Scan for the cell matching the given text and deliver its [X, Y] coordinate at center. 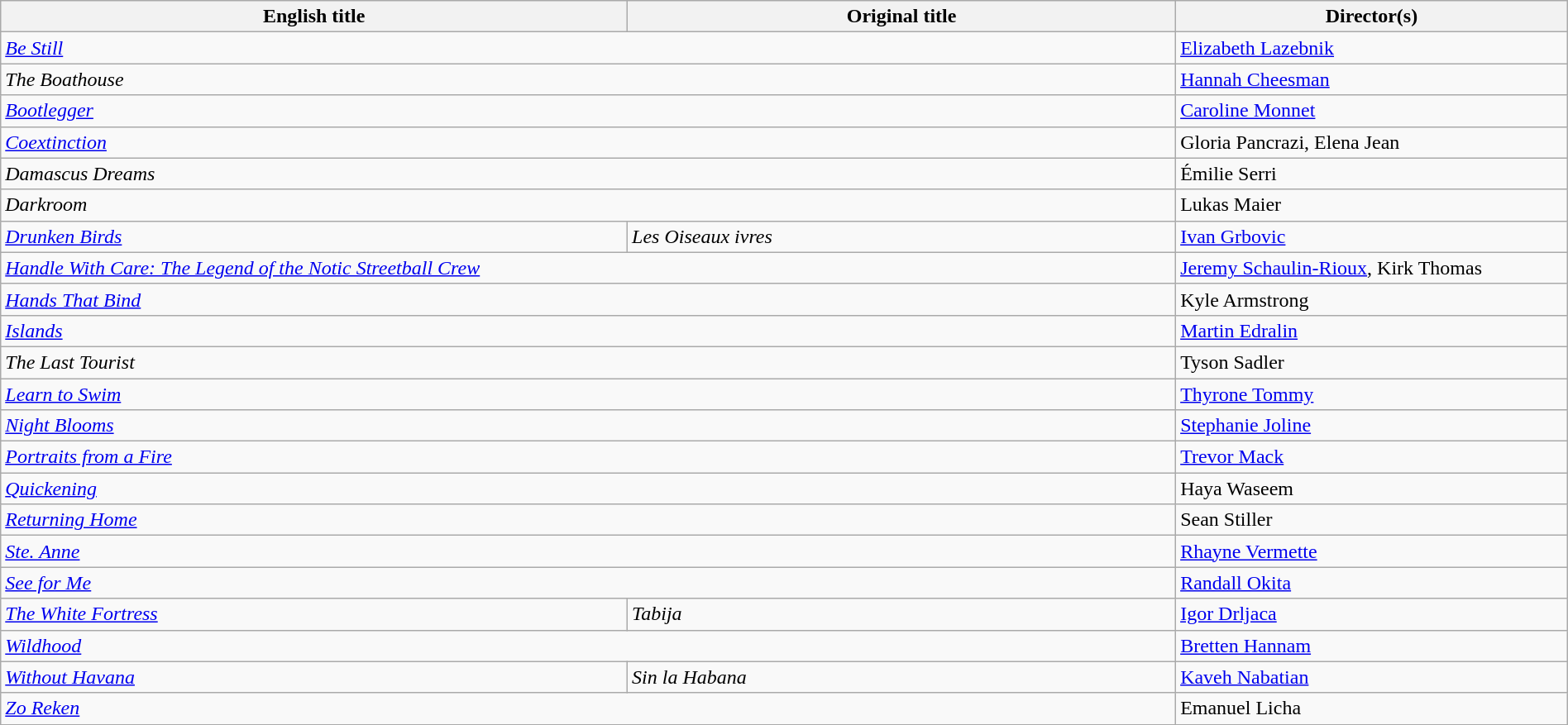
The White Fortress [314, 614]
Trevor Mack [1372, 457]
Hannah Cheesman [1372, 79]
Drunken Birds [314, 236]
Kyle Armstrong [1372, 299]
Tabija [901, 614]
Haya Waseem [1372, 489]
Martin Edralin [1372, 331]
Ivan Grbovic [1372, 236]
Sean Stiller [1372, 520]
Director(s) [1372, 17]
See for Me [589, 583]
Night Blooms [589, 426]
Original title [901, 17]
Darkroom [589, 205]
Bretten Hannam [1372, 646]
Stephanie Joline [1372, 426]
Islands [589, 331]
English title [314, 17]
Portraits from a Fire [589, 457]
Elizabeth Lazebnik [1372, 48]
Kaveh Nabatian [1372, 677]
Zo Reken [589, 708]
Thyrone Tommy [1372, 394]
Coextinction [589, 142]
Quickening [589, 489]
Émilie Serri [1372, 174]
Returning Home [589, 520]
Learn to Swim [589, 394]
The Boathouse [589, 79]
Wildhood [589, 646]
Igor Drljaca [1372, 614]
Damascus Dreams [589, 174]
Lukas Maier [1372, 205]
The Last Tourist [589, 362]
Hands That Bind [589, 299]
Sin la Habana [901, 677]
Les Oiseaux ivres [901, 236]
Caroline Monnet [1372, 111]
Handle With Care: The Legend of the Notic Streetball Crew [589, 268]
Be Still [589, 48]
Jeremy Schaulin-Rioux, Kirk Thomas [1372, 268]
Randall Okita [1372, 583]
Rhayne Vermette [1372, 551]
Bootlegger [589, 111]
Without Havana [314, 677]
Tyson Sadler [1372, 362]
Gloria Pancrazi, Elena Jean [1372, 142]
Ste. Anne [589, 551]
Emanuel Licha [1372, 708]
